Provide the (x, y) coordinate of the cell's center where the given text is located.  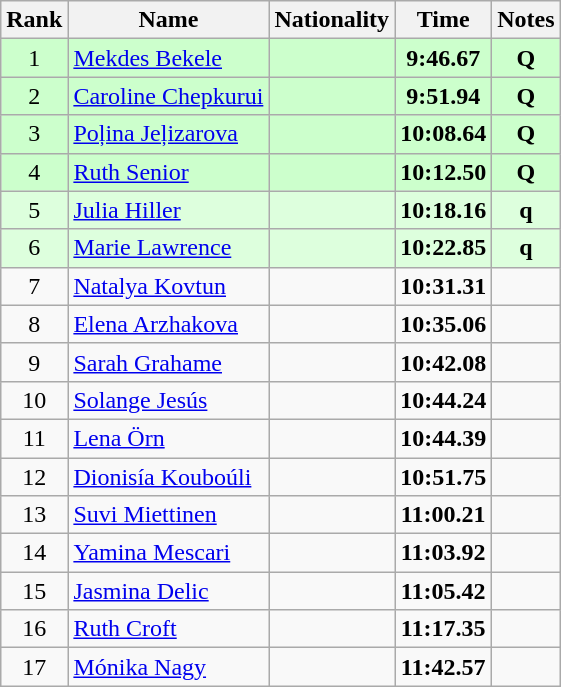
11:00.21 (444, 515)
Julia Hiller (168, 210)
1 (34, 58)
11:03.92 (444, 553)
7 (34, 286)
5 (34, 210)
13 (34, 515)
9 (34, 362)
Suvi Miettinen (168, 515)
Lena Örn (168, 438)
4 (34, 172)
Sarah Grahame (168, 362)
Yamina Mescari (168, 553)
Caroline Chepkurui (168, 96)
11:17.35 (444, 629)
Dionisía Kouboúli (168, 477)
10:08.64 (444, 134)
10:31.31 (444, 286)
10:12.50 (444, 172)
Natalya Kovtun (168, 286)
Mónika Nagy (168, 667)
9:46.67 (444, 58)
Ruth Senior (168, 172)
15 (34, 591)
10:42.08 (444, 362)
10:44.39 (444, 438)
Mekdes Bekele (168, 58)
12 (34, 477)
Rank (34, 20)
10:18.16 (444, 210)
6 (34, 248)
11:05.42 (444, 591)
17 (34, 667)
8 (34, 324)
10:51.75 (444, 477)
Name (168, 20)
Nationality (332, 20)
16 (34, 629)
Solange Jesús (168, 400)
11 (34, 438)
10 (34, 400)
10:44.24 (444, 400)
11:42.57 (444, 667)
Jasmina Delic (168, 591)
10:22.85 (444, 248)
Ruth Croft (168, 629)
14 (34, 553)
9:51.94 (444, 96)
Poļina Jeļizarova (168, 134)
3 (34, 134)
Marie Lawrence (168, 248)
Time (444, 20)
Elena Arzhakova (168, 324)
Notes (526, 20)
10:35.06 (444, 324)
2 (34, 96)
